Detect which cell encompasses the target text, then output its [X, Y] center coordinate. 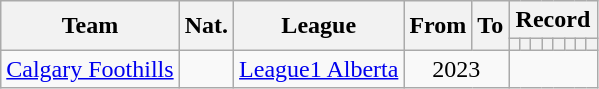
Nat. [206, 26]
To [490, 26]
From [438, 26]
League1 Alberta [319, 69]
League [319, 26]
Record [553, 20]
2023 [456, 69]
Team [90, 26]
Calgary Foothills [90, 69]
